For the text-containing cell, return its midpoint in [X, Y] coordinate format. 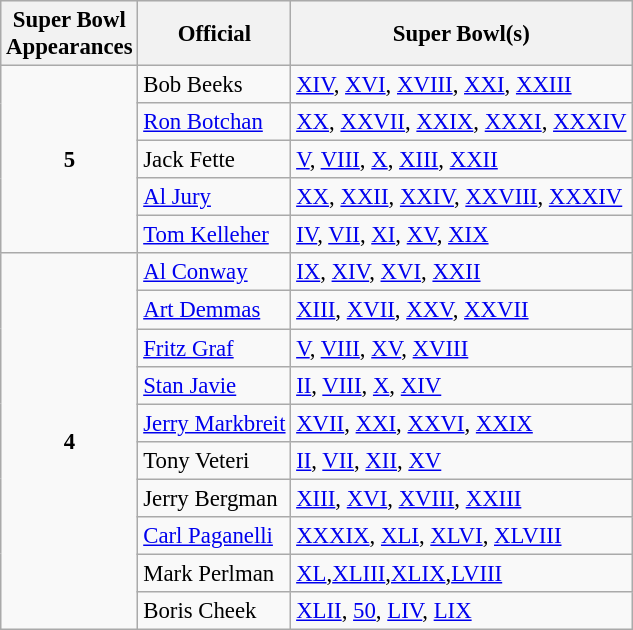
4 [70, 442]
Jerry Bergman [214, 498]
IX, XIV, XVI, XXII [462, 273]
5 [70, 160]
XIII, XVII, XXV, XXVII [462, 310]
Official [214, 34]
II, VIII, X, XIV [462, 385]
Al Jury [214, 197]
Tony Veteri [214, 460]
Super BowlAppearances [70, 34]
XLII, 50, LIV, LIX [462, 611]
V, VIII, XV, XVIII [462, 348]
XL,XLIII,XLIX,LVIII [462, 573]
Mark Perlman [214, 573]
XX, XXVII, XXIX, XXXI, XXXIV [462, 122]
XVII, XXI, XXVI, XXIX [462, 423]
Al Conway [214, 273]
Ron Botchan [214, 122]
XX, XXII, XXIV, XXVIII, XXXIV [462, 197]
Tom Kelleher [214, 235]
Stan Javie [214, 385]
Super Bowl(s) [462, 34]
Fritz Graf [214, 348]
XIII, XVI, XVIII, XXIII [462, 498]
Bob Beeks [214, 85]
Carl Paganelli [214, 536]
Jack Fette [214, 160]
Boris Cheek [214, 611]
V, VIII, X, XIII, XXII [462, 160]
XIV, XVI, XVIII, XXI, XXIII [462, 85]
Art Demmas [214, 310]
Jerry Markbreit [214, 423]
IV, VII, XI, XV, XIX [462, 235]
II, VII, XII, XV [462, 460]
XXXIX, XLI, XLVI, XLVIII [462, 536]
